Provide the (X, Y) coordinate of the cell's center where the given text is located.  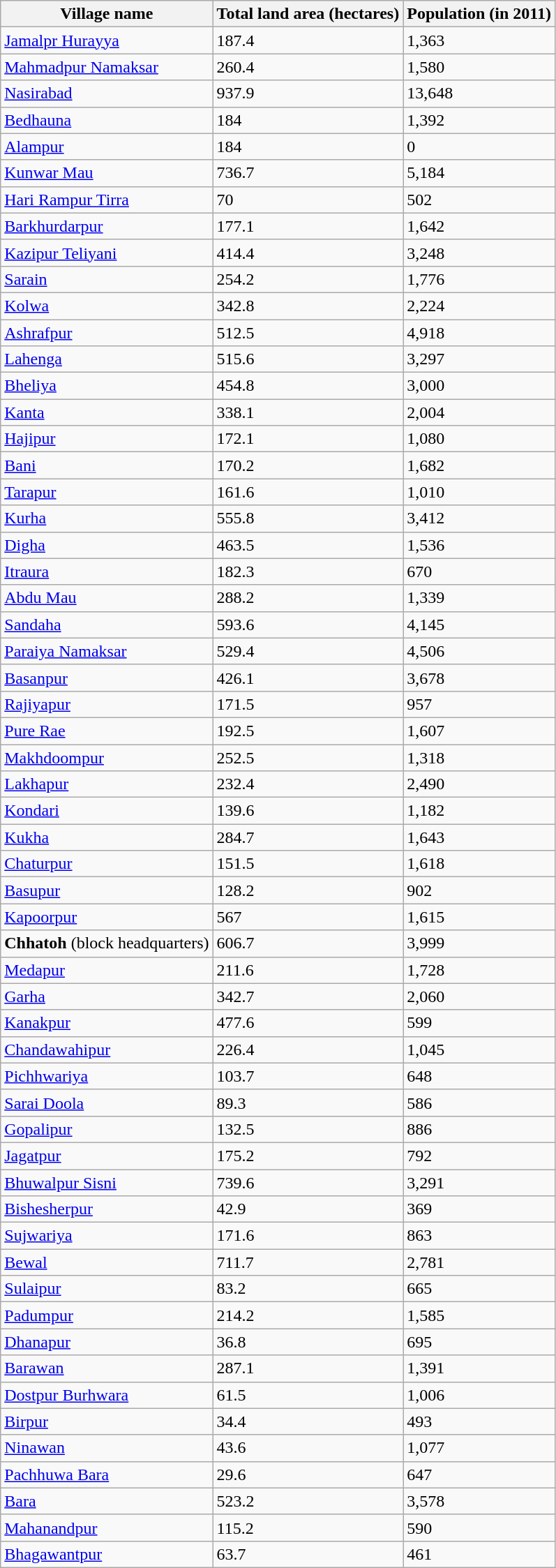
1,615 (479, 917)
1,006 (479, 1395)
Kanta (107, 412)
523.2 (308, 1501)
3,000 (479, 386)
1,010 (479, 492)
287.1 (308, 1368)
Bhagawantpur (107, 1554)
Lakhapur (107, 784)
Medapur (107, 970)
192.5 (308, 731)
Itraura (107, 572)
Kurha (107, 518)
586 (479, 1103)
254.2 (308, 279)
211.6 (308, 970)
161.6 (308, 492)
1,607 (479, 731)
83.2 (308, 1289)
695 (479, 1342)
Padumpur (107, 1315)
Sulaipur (107, 1289)
187.4 (308, 40)
Alampur (107, 147)
Hajipur (107, 439)
2,490 (479, 784)
369 (479, 1209)
177.1 (308, 226)
3,248 (479, 253)
Sarai Doola (107, 1103)
4,918 (479, 333)
Basanpur (107, 678)
Mahanandpur (107, 1528)
1,728 (479, 970)
711.7 (308, 1262)
2,224 (479, 306)
606.7 (308, 943)
599 (479, 1023)
Jamalpr Hurayya (107, 40)
Kanakpur (107, 1023)
Rajiyapur (107, 704)
Abdu Mau (107, 598)
739.6 (308, 1183)
2,004 (479, 412)
Kolwa (107, 306)
288.2 (308, 598)
2,060 (479, 996)
Kukha (107, 837)
Chhatoh (block headquarters) (107, 943)
Ashrafpur (107, 333)
736.7 (308, 173)
Total land area (hectares) (308, 14)
2,781 (479, 1262)
5,184 (479, 173)
Basupur (107, 890)
567 (308, 917)
647 (479, 1474)
214.2 (308, 1315)
426.1 (308, 678)
792 (479, 1156)
Kunwar Mau (107, 173)
886 (479, 1129)
Hari Rampur Tirra (107, 200)
139.6 (308, 811)
863 (479, 1236)
260.4 (308, 67)
1,618 (479, 864)
1,391 (479, 1368)
454.8 (308, 386)
3,297 (479, 359)
Pachhuwa Bara (107, 1474)
477.6 (308, 1023)
Garha (107, 996)
3,578 (479, 1501)
1,080 (479, 439)
Sarain (107, 279)
42.9 (308, 1209)
171.6 (308, 1236)
593.6 (308, 625)
555.8 (308, 518)
Jagatpur (107, 1156)
1,318 (479, 757)
1,642 (479, 226)
512.5 (308, 333)
493 (479, 1421)
89.3 (308, 1103)
502 (479, 200)
Digha (107, 545)
463.5 (308, 545)
63.7 (308, 1554)
648 (479, 1076)
3,412 (479, 518)
128.2 (308, 890)
Chandawahipur (107, 1050)
226.4 (308, 1050)
151.5 (308, 864)
1,045 (479, 1050)
Sandaha (107, 625)
1,339 (479, 598)
1,682 (479, 465)
1,580 (479, 67)
Bhuwalpur Sisni (107, 1183)
Population (in 2011) (479, 14)
670 (479, 572)
Ninawan (107, 1448)
529.4 (308, 651)
1,585 (479, 1315)
Dhanapur (107, 1342)
342.8 (308, 306)
Kapoorpur (107, 917)
171.5 (308, 704)
13,648 (479, 94)
515.6 (308, 359)
1,363 (479, 40)
1,182 (479, 811)
Barawan (107, 1368)
Bedhauna (107, 120)
4,506 (479, 651)
Kondari (107, 811)
103.7 (308, 1076)
Pure Rae (107, 731)
665 (479, 1289)
232.4 (308, 784)
61.5 (308, 1395)
0 (479, 147)
Bara (107, 1501)
Bani (107, 465)
342.7 (308, 996)
Bheliya (107, 386)
461 (479, 1554)
Barkhurdarpur (107, 226)
338.1 (308, 412)
1,077 (479, 1448)
284.7 (308, 837)
414.4 (308, 253)
Makhdoompur (107, 757)
34.4 (308, 1421)
115.2 (308, 1528)
Sujwariya (107, 1236)
Lahenga (107, 359)
Bishesherpur (107, 1209)
132.5 (308, 1129)
170.2 (308, 465)
182.3 (308, 572)
957 (479, 704)
Paraiya Namaksar (107, 651)
Village name (107, 14)
Dostpur Burhwara (107, 1395)
590 (479, 1528)
29.6 (308, 1474)
Kazipur Teliyani (107, 253)
Nasirabad (107, 94)
Mahmadpur Namaksar (107, 67)
252.5 (308, 757)
3,291 (479, 1183)
3,678 (479, 678)
937.9 (308, 94)
4,145 (479, 625)
175.2 (308, 1156)
3,999 (479, 943)
902 (479, 890)
Pichhwariya (107, 1076)
70 (308, 200)
Birpur (107, 1421)
172.1 (308, 439)
Bewal (107, 1262)
Tarapur (107, 492)
1,643 (479, 837)
36.8 (308, 1342)
1,776 (479, 279)
1,392 (479, 120)
Chaturpur (107, 864)
43.6 (308, 1448)
1,536 (479, 545)
Gopalipur (107, 1129)
